Scan for the cell matching the given text and deliver its (X, Y) coordinate at center. 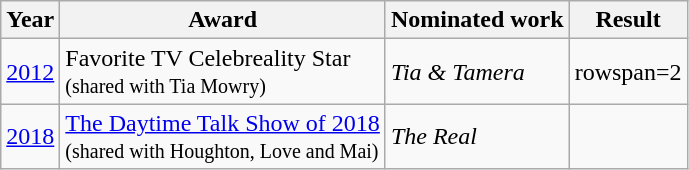
2018 (30, 136)
Favorite TV Celebreality Star(shared with Tia Mowry) (223, 72)
Year (30, 20)
2012 (30, 72)
Nominated work (477, 20)
rowspan=2 (628, 72)
Award (223, 20)
Result (628, 20)
Tia & Tamera (477, 72)
The Real (477, 136)
The Daytime Talk Show of 2018(shared with Houghton, Love and Mai) (223, 136)
